Search for the cell housing the specified text and yield its (x, y) center coordinate. 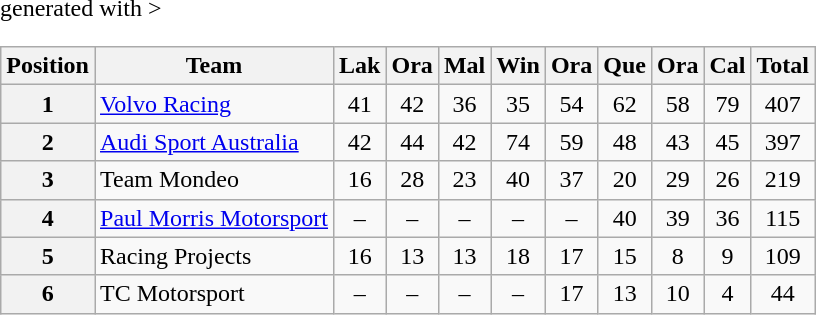
15 (625, 256)
45 (728, 142)
79 (728, 104)
397 (783, 142)
58 (678, 104)
41 (360, 104)
219 (783, 180)
43 (678, 142)
115 (783, 218)
8 (678, 256)
Mal (464, 66)
Que (625, 66)
1 (48, 104)
2 (48, 142)
Position (48, 66)
Team Mondeo (214, 180)
Total (783, 66)
35 (518, 104)
3 (48, 180)
6 (48, 294)
62 (625, 104)
29 (678, 180)
Lak (360, 66)
74 (518, 142)
23 (464, 180)
20 (625, 180)
407 (783, 104)
Racing Projects (214, 256)
Cal (728, 66)
Volvo Racing (214, 104)
39 (678, 218)
10 (678, 294)
5 (48, 256)
TC Motorsport (214, 294)
Win (518, 66)
18 (518, 256)
Paul Morris Motorsport (214, 218)
26 (728, 180)
54 (571, 104)
Audi Sport Australia (214, 142)
28 (412, 180)
48 (625, 142)
9 (728, 256)
Team (214, 66)
109 (783, 256)
59 (571, 142)
37 (571, 180)
